Determine the (x, y) coordinate at the center of the cell enclosing the given text.  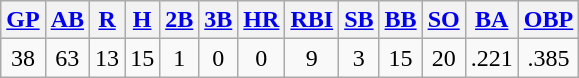
OBP (548, 20)
RBI (312, 20)
3 (359, 58)
GP (23, 20)
H (142, 20)
BA (492, 20)
SB (359, 20)
1 (180, 58)
13 (108, 58)
38 (23, 58)
63 (67, 58)
HR (262, 20)
.385 (548, 58)
.221 (492, 58)
2B (180, 20)
BB (400, 20)
R (108, 20)
9 (312, 58)
20 (444, 58)
SO (444, 20)
AB (67, 20)
3B (218, 20)
